Scan for the cell matching the given text and deliver its (X, Y) coordinate at center. 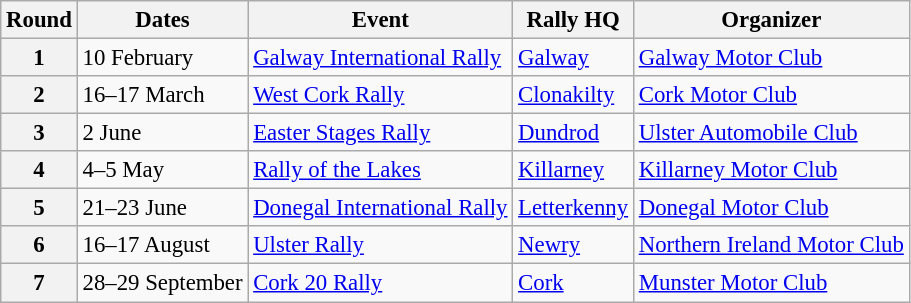
3 (39, 133)
1 (39, 58)
4–5 May (162, 170)
Organizer (771, 20)
Cork (574, 283)
4 (39, 170)
Galway International Rally (380, 58)
Munster Motor Club (771, 283)
Dates (162, 20)
Dundrod (574, 133)
Galway (574, 58)
Clonakilty (574, 95)
Killarney Motor Club (771, 170)
Cork 20 Rally (380, 283)
Donegal Motor Club (771, 208)
Cork Motor Club (771, 95)
Easter Stages Rally (380, 133)
2 June (162, 133)
Round (39, 20)
Letterkenny (574, 208)
Rally of the Lakes (380, 170)
Donegal International Rally (380, 208)
Northern Ireland Motor Club (771, 245)
2 (39, 95)
Ulster Rally (380, 245)
7 (39, 283)
16–17 March (162, 95)
Rally HQ (574, 20)
Galway Motor Club (771, 58)
West Cork Rally (380, 95)
5 (39, 208)
28–29 September (162, 283)
6 (39, 245)
Newry (574, 245)
16–17 August (162, 245)
Ulster Automobile Club (771, 133)
Killarney (574, 170)
10 February (162, 58)
Event (380, 20)
21–23 June (162, 208)
